Find where the given text appears and provide that cell's center as [x, y] coordinate. 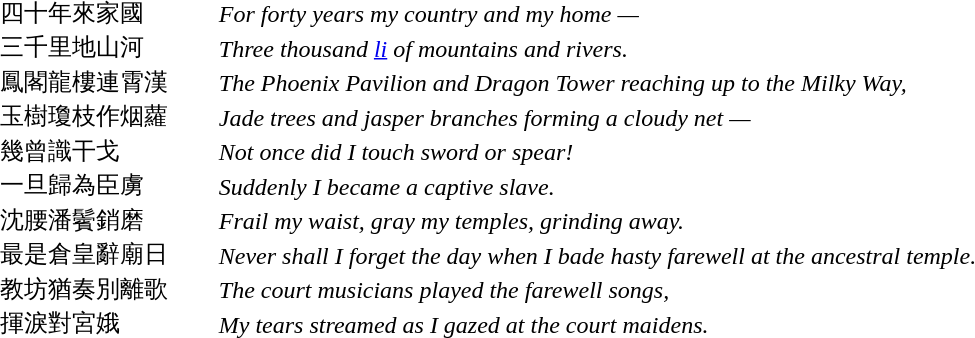
沈腰潘鬢銷磨 [84, 221]
三千里地山河 [84, 48]
幾曾識干戈 [84, 152]
一旦歸為臣虜 [84, 186]
鳳閣龍樓連霄漢 [84, 83]
玉樹瓊枝作烟蘿 [84, 118]
教坊猶奏別離歌 [84, 290]
最是倉皇辭廟日 [84, 256]
